Pinpoint the cell where the given text exists, returning its (X, Y) midpoint coordinate. 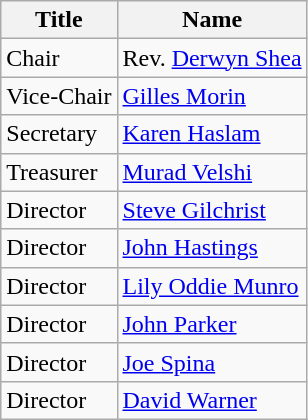
Rev. Derwyn Shea (212, 58)
Vice-Chair (59, 96)
Murad Velshi (212, 172)
John Parker (212, 324)
Gilles Morin (212, 96)
Chair (59, 58)
Treasurer (59, 172)
David Warner (212, 400)
Secretary (59, 134)
Steve Gilchrist (212, 210)
Name (212, 20)
Title (59, 20)
John Hastings (212, 248)
Karen Haslam (212, 134)
Joe Spina (212, 362)
Lily Oddie Munro (212, 286)
